Identify which cell holds the provided text, then report its (x, y) central coordinate. 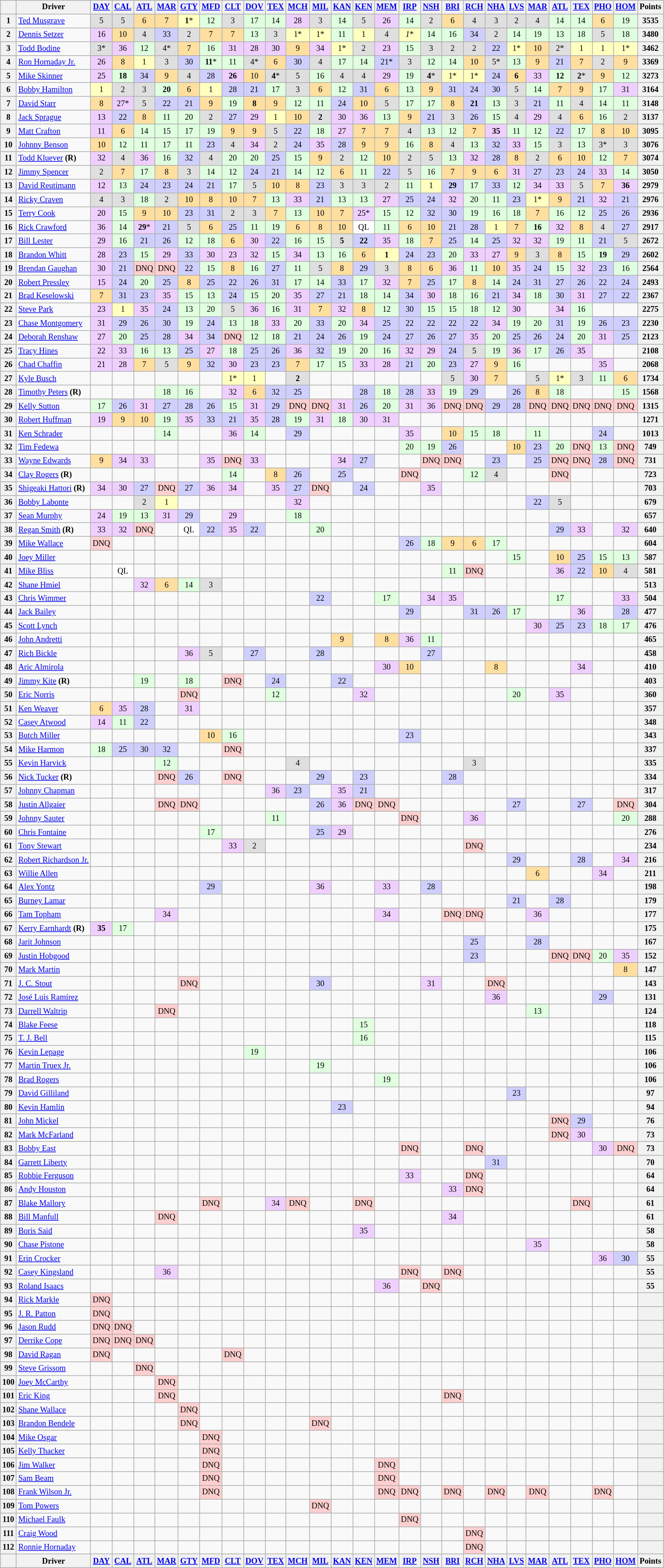
Chase Montgomery (54, 324)
110 (9, 1520)
2068 (650, 365)
63 (9, 873)
410 (650, 667)
Ted Musgrave (54, 21)
3148 (650, 103)
45 (9, 626)
44 (9, 612)
723 (650, 474)
317 (650, 791)
Robert Richardson Jr. (54, 859)
Mark Martin (54, 970)
Johnny Benson (54, 145)
304 (650, 805)
112 (9, 1547)
59 (9, 818)
Jimmy Kite (R) (54, 681)
65 (9, 901)
Regan Smith (R) (54, 530)
Rick Markle (54, 1300)
99 (9, 1369)
Dennis Setzer (54, 35)
Justin Hobgood (54, 956)
41 (9, 571)
Butch Miller (54, 736)
25* (364, 213)
107 (9, 1479)
179 (650, 901)
2230 (650, 324)
Brad Keselowski (54, 296)
Ronnie Hornaday (54, 1547)
234 (650, 846)
216 (650, 859)
2976 (650, 200)
Kevin Hamlin (54, 1108)
29* (145, 227)
3535 (650, 21)
Robert Pressley (54, 282)
731 (650, 461)
587 (650, 557)
Wayne Edwards (54, 461)
Steve Grissom (54, 1369)
Timothy Peters (R) (54, 392)
167 (650, 943)
David Ragan (54, 1355)
Kelly Thacker (54, 1451)
40 (9, 557)
T. J. Bell (54, 1038)
David Starr (54, 103)
Ricky Craven (54, 200)
465 (650, 640)
Kevin Lepage (54, 1052)
3074 (650, 159)
111 (9, 1534)
357 (650, 709)
102 (9, 1410)
Deborah Renshaw (54, 338)
46 (9, 640)
1013 (650, 433)
Rich Bickle (54, 653)
Chad Chaffin (54, 365)
47 (9, 653)
118 (650, 1025)
David Reutimann (54, 186)
2917 (650, 227)
51 (9, 709)
Scott Lynch (54, 626)
Garrett Liberty (54, 1162)
57 (9, 791)
703 (650, 488)
98 (9, 1355)
152 (650, 956)
2936 (650, 213)
Joey Miller (54, 557)
Chris Wimmer (54, 599)
1271 (650, 420)
Tam Topham (54, 915)
131 (650, 997)
72 (9, 997)
21* (387, 62)
Bobby Hamilton (54, 89)
93 (9, 1286)
48 (9, 667)
Kerry Earnhardt (R) (54, 929)
1734 (650, 379)
Mike Wallace (54, 544)
Johnny Sauter (54, 818)
604 (650, 544)
198 (650, 887)
Sean Murphy (54, 516)
Justin Allgaier (54, 805)
56 (9, 777)
Brendan Gaughan (54, 268)
458 (650, 653)
Shigeaki Hattori (R) (54, 488)
3273 (650, 76)
403 (650, 681)
92 (9, 1272)
83 (9, 1149)
Mark McFarland (54, 1135)
Sam Beam (54, 1479)
Mike Skinner (54, 76)
84 (9, 1162)
37 (9, 516)
100 (9, 1382)
Brandon Bendele (54, 1423)
2602 (650, 255)
Jack Sprague (54, 118)
360 (650, 695)
77 (9, 1066)
3164 (650, 89)
2275 (650, 310)
Frank Wilson Jr. (54, 1493)
3137 (650, 118)
Robert Huffman (54, 420)
288 (650, 818)
Ken Weaver (54, 709)
3050 (650, 172)
2979 (650, 186)
Casey Atwood (54, 723)
Terry Cook (54, 213)
José Luis Ramírez (54, 997)
90 (9, 1244)
Jarit Johnson (54, 943)
J. C. Stout (54, 984)
74 (9, 1025)
5* (496, 62)
11* (211, 62)
348 (650, 723)
Johnny Chapman (54, 791)
Boris Said (54, 1231)
43 (9, 599)
513 (650, 585)
Ken Schrader (54, 433)
477 (650, 612)
Mike Osgar (54, 1437)
52 (9, 723)
103 (9, 1423)
Tom Powers (54, 1506)
Kelly Sutton (54, 406)
504 (650, 599)
Mike Bliss (54, 571)
95 (9, 1314)
Chase Pistone (54, 1244)
81 (9, 1121)
Ron Hornaday Jr. (54, 62)
109 (9, 1506)
147 (650, 970)
Michael Faulk (54, 1520)
Bobby Labonte (54, 502)
49 (9, 681)
42 (9, 585)
343 (650, 736)
Burney Lamar (54, 901)
Martin Truex Jr. (54, 1066)
211 (650, 873)
Darrell Waltrip (54, 1011)
115 (650, 1038)
78 (9, 1080)
Rick Crawford (54, 227)
Tracy Hines (54, 351)
75 (9, 1038)
66 (9, 915)
88 (9, 1217)
640 (650, 530)
124 (650, 1011)
2367 (650, 296)
Nick Tucker (R) (54, 777)
Todd Bodine (54, 48)
89 (9, 1231)
60 (9, 832)
Kevin Harvick (54, 764)
Mike Harmon (54, 750)
Clay Rogers (R) (54, 474)
Kyle Busch (54, 379)
67 (9, 929)
Craig Wood (54, 1534)
3095 (650, 131)
Robbie Ferguson (54, 1176)
Jason Rudd (54, 1328)
91 (9, 1258)
87 (9, 1203)
Joey McCarthy (54, 1382)
Eric Norris (54, 695)
Blake Feese (54, 1025)
581 (650, 571)
657 (650, 516)
Andy Houston (54, 1190)
50 (9, 695)
54 (9, 750)
Tony Stewart (54, 846)
143 (650, 984)
Tim Fedewa (54, 447)
Brandon Whitt (54, 255)
2564 (650, 268)
Matt Crafton (54, 131)
679 (650, 502)
3369 (650, 62)
David Gilliland (54, 1094)
38 (9, 530)
J. R. Patton (54, 1314)
Willie Allen (54, 873)
John Mickel (54, 1121)
177 (650, 915)
476 (650, 626)
39 (9, 544)
Chris Fontaine (54, 832)
1568 (650, 392)
2493 (650, 282)
101 (9, 1396)
69 (9, 956)
27* (123, 103)
Blake Mallory (54, 1203)
Derrike Cope (54, 1341)
71 (9, 984)
2123 (650, 338)
105 (9, 1451)
82 (9, 1135)
Todd Kluever (R) (54, 159)
276 (650, 832)
Jimmy Spencer (54, 172)
Bobby East (54, 1149)
Roland Isaacs (54, 1286)
85 (9, 1176)
86 (9, 1190)
Jack Bailey (54, 612)
108 (9, 1493)
Steve Park (54, 310)
96 (9, 1328)
335 (650, 764)
3462 (650, 48)
79 (9, 1094)
Shane Wallace (54, 1410)
68 (9, 943)
Erin Crocker (54, 1258)
John Andretti (54, 640)
Alex Yontz (54, 887)
1315 (650, 406)
80 (9, 1108)
Casey Kingsland (54, 1272)
Shane Hmiel (54, 585)
104 (9, 1437)
53 (9, 736)
175 (650, 929)
3076 (650, 145)
Jim Walker (54, 1465)
3480 (650, 35)
334 (650, 777)
749 (650, 447)
2108 (650, 351)
337 (650, 750)
Aric Almirola (54, 667)
Eric King (54, 1396)
Bill Manfull (54, 1217)
Bill Lester (54, 241)
62 (9, 859)
2672 (650, 241)
Brad Rogers (54, 1080)
